Search for the cell housing the specified text and yield its [x, y] center coordinate. 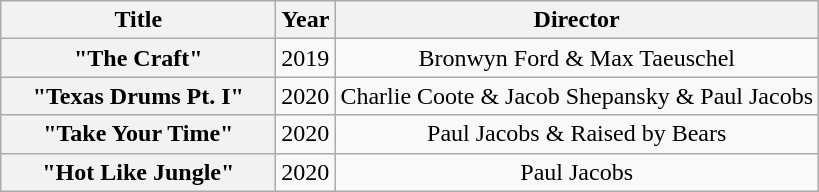
"The Craft" [138, 58]
Year [306, 20]
Title [138, 20]
2019 [306, 58]
Charlie Coote & Jacob Shepansky & Paul Jacobs [577, 96]
"Hot Like Jungle" [138, 172]
Bronwyn Ford & Max Taeuschel [577, 58]
"Take Your Time" [138, 134]
Director [577, 20]
Paul Jacobs [577, 172]
Paul Jacobs & Raised by Bears [577, 134]
"Texas Drums Pt. I" [138, 96]
